Determine the [x, y] coordinate at the center of the cell enclosing the given text.  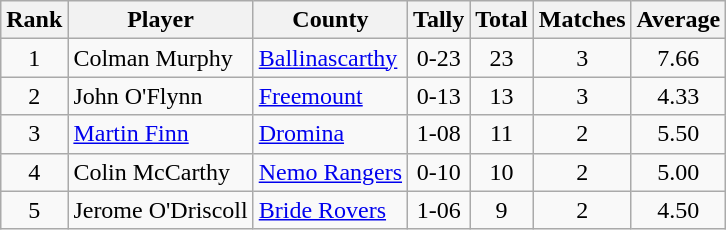
Ballinascarthy [330, 58]
Rank [34, 20]
Nemo Rangers [330, 172]
4 [34, 172]
4.50 [678, 210]
Bride Rovers [330, 210]
13 [502, 96]
0-10 [439, 172]
Dromina [330, 134]
10 [502, 172]
7.66 [678, 58]
Tally [439, 20]
1-08 [439, 134]
23 [502, 58]
Player [160, 20]
Colin McCarthy [160, 172]
Matches [582, 20]
5 [34, 210]
Freemount [330, 96]
John O'Flynn [160, 96]
Jerome O'Driscoll [160, 210]
Total [502, 20]
9 [502, 210]
1 [34, 58]
County [330, 20]
Martin Finn [160, 134]
5.00 [678, 172]
11 [502, 134]
Colman Murphy [160, 58]
Average [678, 20]
4.33 [678, 96]
1-06 [439, 210]
5.50 [678, 134]
0-23 [439, 58]
0-13 [439, 96]
